Determine the (x, y) coordinate at the center of the cell enclosing the given text.  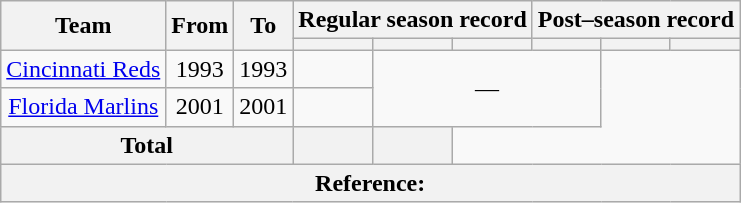
To (264, 26)
Regular season record (412, 20)
From (200, 26)
— (488, 88)
Post–season record (636, 20)
Florida Marlins (84, 107)
Team (84, 26)
Total (147, 145)
Cincinnati Reds (84, 69)
Reference: (370, 183)
